Search for the cell housing the specified text and yield its (x, y) center coordinate. 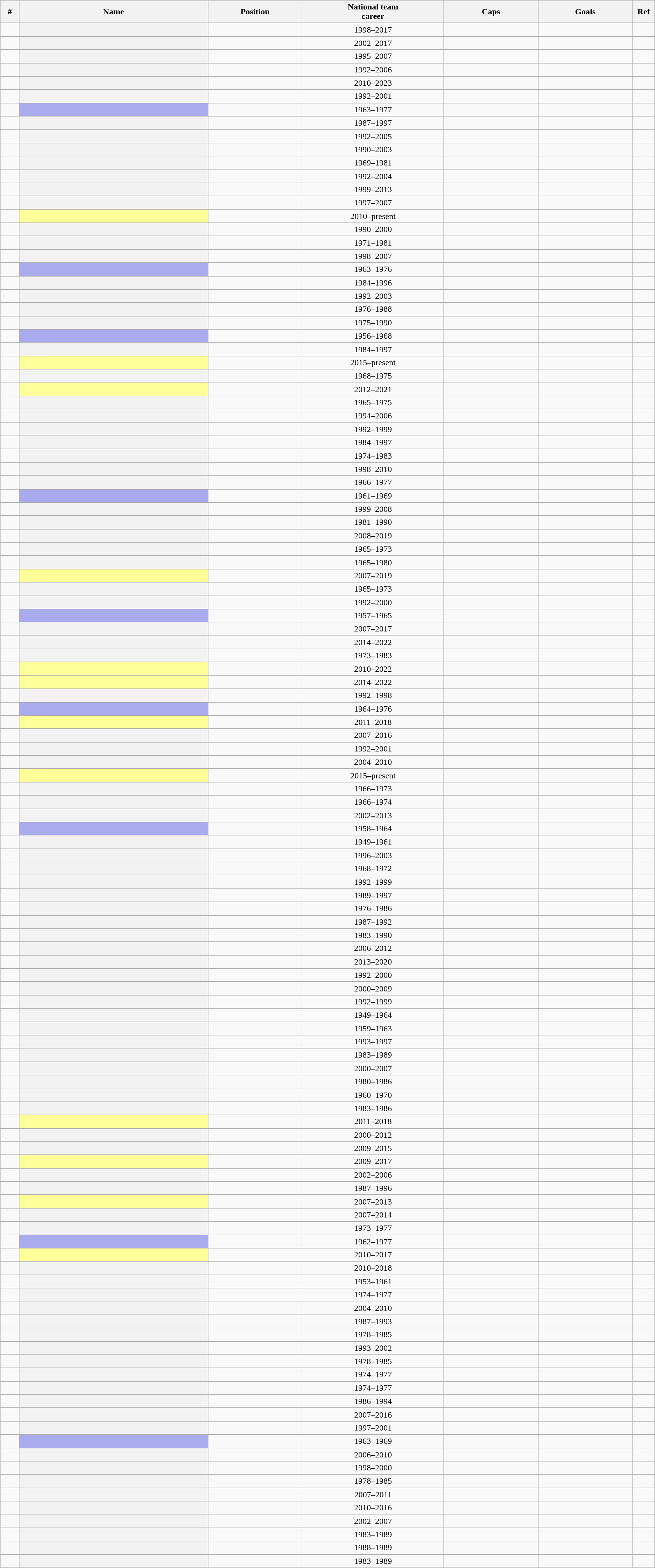
2007–2013 (373, 1201)
2009–2017 (373, 1161)
1999–2013 (373, 190)
1973–1977 (373, 1228)
2010–2017 (373, 1255)
1992–2006 (373, 70)
1996–2003 (373, 855)
1974–1983 (373, 456)
1989–1997 (373, 895)
1983–1990 (373, 935)
1990–2003 (373, 149)
Position (255, 12)
1957–1965 (373, 616)
1993–2002 (373, 1348)
2000–2012 (373, 1135)
1963–1977 (373, 110)
1987–1993 (373, 1321)
1987–1996 (373, 1188)
2002–2007 (373, 1521)
1990–2000 (373, 229)
1963–1976 (373, 269)
2007–2017 (373, 629)
2007–2011 (373, 1495)
2000–2009 (373, 988)
2007–2014 (373, 1215)
2002–2006 (373, 1175)
1981–1990 (373, 522)
1973–1983 (373, 656)
# (10, 12)
1958–1964 (373, 829)
2002–2017 (373, 43)
2010–present (373, 216)
1968–1972 (373, 869)
1993–1997 (373, 1042)
1992–2003 (373, 296)
1960–1970 (373, 1095)
2007–2019 (373, 575)
2000–2007 (373, 1068)
2010–2018 (373, 1268)
1976–1988 (373, 309)
1997–2001 (373, 1428)
2013–2020 (373, 962)
1999–2008 (373, 509)
1961–1969 (373, 496)
1966–1974 (373, 802)
1953–1961 (373, 1281)
1998–2017 (373, 30)
2006–2012 (373, 948)
2010–2023 (373, 83)
1966–1973 (373, 789)
Ref (644, 12)
2010–2022 (373, 669)
1949–1964 (373, 1015)
1968–1975 (373, 376)
1992–2004 (373, 176)
1997–2007 (373, 203)
1986–1994 (373, 1401)
1994–2006 (373, 416)
1959–1963 (373, 1028)
1987–1997 (373, 123)
1965–1975 (373, 403)
1969–1981 (373, 163)
Goals (585, 12)
1980–1986 (373, 1082)
1987–1992 (373, 922)
1964–1976 (373, 709)
1983–1986 (373, 1108)
1963–1969 (373, 1441)
Caps (491, 12)
1975–1990 (373, 323)
2010–2016 (373, 1508)
1988–1989 (373, 1548)
1976–1986 (373, 909)
2006–2010 (373, 1454)
Name (113, 12)
National team career (373, 12)
1998–2007 (373, 256)
2012–2021 (373, 389)
1992–2005 (373, 136)
2008–2019 (373, 536)
1998–2000 (373, 1468)
1992–1998 (373, 695)
1949–1961 (373, 842)
2002–2013 (373, 815)
1965–1980 (373, 562)
2009–2015 (373, 1148)
1956–1968 (373, 336)
1962–1977 (373, 1242)
1998–2010 (373, 469)
1966–1977 (373, 482)
1984–1996 (373, 283)
1995–2007 (373, 56)
1971–1981 (373, 243)
